Capture the cell that displays the provided text and extract its (X, Y) central coordinate. 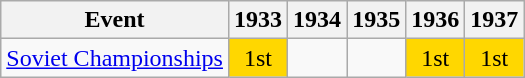
1933 (258, 20)
1935 (376, 20)
Soviet Championships (115, 58)
1937 (494, 20)
Event (115, 20)
1936 (436, 20)
1934 (318, 20)
